Detect which cell encompasses the target text, then output its [X, Y] center coordinate. 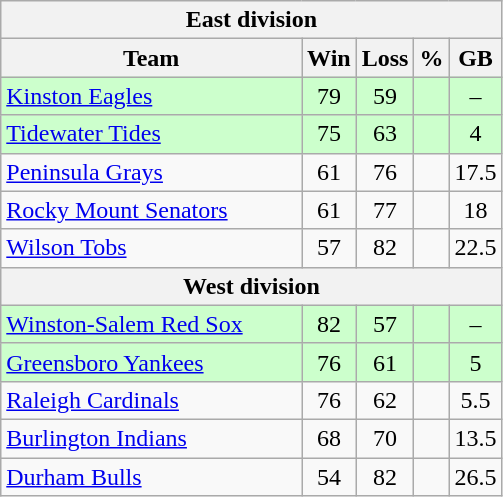
26.5 [476, 477]
Winston-Salem Red Sox [152, 324]
Raleigh Cardinals [152, 400]
East division [252, 20]
13.5 [476, 438]
Durham Bulls [152, 477]
Peninsula Grays [152, 172]
68 [330, 438]
Greensboro Yankees [152, 362]
4 [476, 134]
18 [476, 210]
Team [152, 58]
Tidewater Tides [152, 134]
5.5 [476, 400]
5 [476, 362]
70 [385, 438]
79 [330, 96]
Rocky Mount Senators [152, 210]
Wilson Tobs [152, 248]
62 [385, 400]
GB [476, 58]
22.5 [476, 248]
% [432, 58]
54 [330, 477]
59 [385, 96]
Loss [385, 58]
Kinston Eagles [152, 96]
Win [330, 58]
17.5 [476, 172]
77 [385, 210]
63 [385, 134]
75 [330, 134]
Burlington Indians [152, 438]
West division [252, 286]
